Locate the cell with the specified text and output its (x, y) center coordinate. 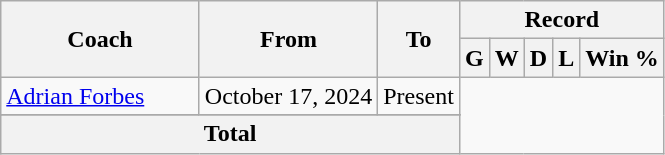
October 17, 2024 (288, 96)
W (506, 58)
Record (562, 20)
Total (230, 134)
Adrian Forbes (100, 96)
Present (419, 96)
Win % (622, 58)
From (288, 39)
L (566, 58)
D (538, 58)
Coach (100, 39)
G (474, 58)
To (419, 39)
